Capture the cell that displays the provided text and extract its [X, Y] central coordinate. 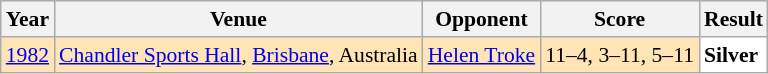
Score [620, 19]
Result [734, 19]
11–4, 3–11, 5–11 [620, 55]
Opponent [482, 19]
Chandler Sports Hall, Brisbane, Australia [238, 55]
1982 [28, 55]
Helen Troke [482, 55]
Venue [238, 19]
Year [28, 19]
Silver [734, 55]
